Extract the (X, Y) coordinate from the center of the cell holding the provided text.  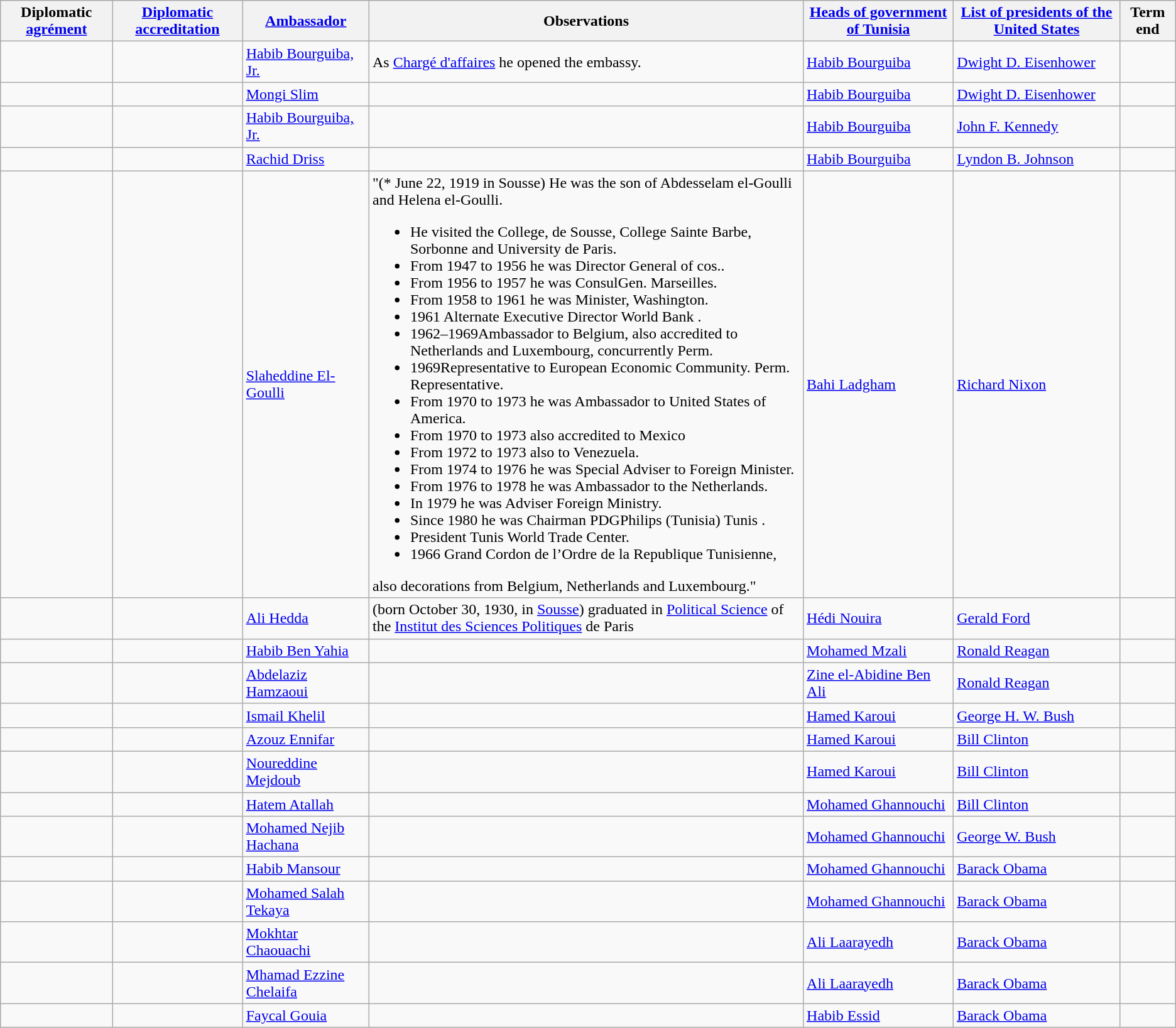
John F. Kennedy (1037, 127)
Ismail Khelil (305, 715)
Habib Essid (878, 1015)
Heads of government of Tunisia (878, 21)
(born October 30, 1930, in Sousse) graduated in Political Science of the Institut des Sciences Politiques de Paris (585, 618)
Habib Ben Yahia (305, 651)
Ali Hedda (305, 618)
Ambassador (305, 21)
Mongi Slim (305, 94)
List of presidents of the United States (1037, 21)
Hédi Nouira (878, 618)
Diplomatic agrément (57, 21)
Habib Mansour (305, 869)
Mohamed Nejib Hachana (305, 836)
Rachid Driss (305, 159)
Abdelaziz Hamzaoui (305, 683)
Mohamed Mzali (878, 651)
Term end (1147, 21)
Mhamad Ezzine Chelaifa (305, 983)
Observations (585, 21)
Diplomatic accreditation (177, 21)
Faycal Gouia (305, 1015)
Mokhtar Chaouachi (305, 942)
Bahi Ladgham (878, 384)
Lyndon B. Johnson (1037, 159)
Richard Nixon (1037, 384)
As Chargé d'affaires he opened the embassy. (585, 62)
Azouz Ennifar (305, 739)
Noureddine Mejdoub (305, 771)
George W. Bush (1037, 836)
Slaheddine El-Goulli (305, 384)
Mohamed Salah Tekaya (305, 902)
George H. W. Bush (1037, 715)
Zine el-Abidine Ben Ali (878, 683)
Hatem Atallah (305, 804)
Gerald Ford (1037, 618)
